Output the (x, y) coordinate of the center of the cell containing the given text.  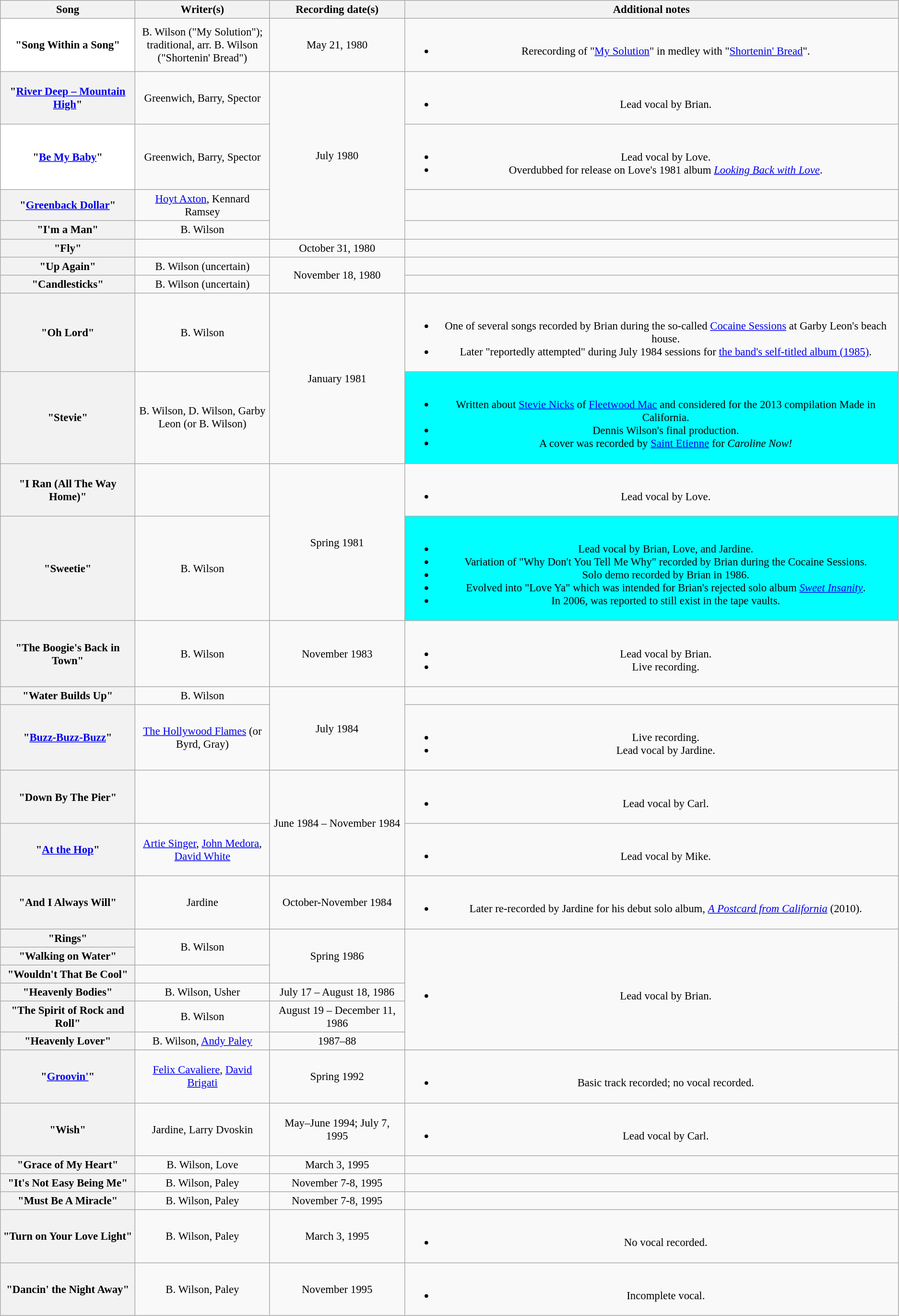
"Up Again" (68, 266)
"The Boogie's Back in Town" (68, 654)
"Fly" (68, 248)
August 19 – December 11, 1986 (337, 1017)
"Water Builds Up" (68, 696)
1987–88 (337, 1041)
"Down By The Pier" (68, 797)
"Dancin' the Night Away" (68, 1289)
July 17 – August 18, 1986 (337, 992)
"River Deep – Mountain High" (68, 98)
Live recording.Lead vocal by Jardine. (651, 738)
"Wouldn't That Be Cool" (68, 974)
"The Spirit of Rock and Roll" (68, 1017)
B. Wilson, Usher (202, 992)
Lead vocal by Mike. (651, 850)
Spring 1992 (337, 1077)
November 1995 (337, 1289)
May–June 1994; July 7, 1995 (337, 1129)
Basic track recorded; no vocal recorded. (651, 1077)
No vocal recorded. (651, 1236)
Lead vocal by Love. (651, 490)
Incomplete vocal. (651, 1289)
"Stevie" (68, 417)
The Hollywood Flames (or Byrd, Gray) (202, 738)
"Buzz-Buzz-Buzz" (68, 738)
October-November 1984 (337, 903)
B. Wilson, Love (202, 1165)
Writer(s) (202, 10)
Lead vocal by Love.Overdubbed for release on Love's 1981 album Looking Back with Love. (651, 157)
Felix Cavaliere, David Brigati (202, 1077)
"And I Always Will" (68, 903)
Spring 1986 (337, 956)
July 1980 (337, 155)
B. Wilson, D. Wilson, Garby Leon (or B. Wilson) (202, 417)
October 31, 1980 (337, 248)
"Sweetie" (68, 568)
November 1983 (337, 654)
"Be My Baby" (68, 157)
"Oh Lord" (68, 332)
"Walking on Water" (68, 956)
January 1981 (337, 378)
"It's Not Easy Being Me" (68, 1183)
Spring 1981 (337, 542)
June 1984 – November 1984 (337, 823)
"Groovin'" (68, 1077)
"I Ran (All The Way Home)" (68, 490)
Later re-recorded by Jardine for his debut solo album, A Postcard from California (2010). (651, 903)
"Candlesticks" (68, 284)
Artie Singer, John Medora, David White (202, 850)
"Song Within a Song" (68, 45)
Song (68, 10)
"Grace of My Heart" (68, 1165)
Hoyt Axton, Kennard Ramsey (202, 205)
"Heavenly Bodies" (68, 992)
Jardine (202, 903)
"At the Hop" (68, 850)
Jardine, Larry Dvoskin (202, 1129)
"Wish" (68, 1129)
November 18, 1980 (337, 275)
May 21, 1980 (337, 45)
Recording date(s) (337, 10)
"Greenback Dollar" (68, 205)
July 1984 (337, 729)
B. Wilson, Andy Paley (202, 1041)
"Rings" (68, 938)
"I'm a Man" (68, 230)
Lead vocal by Brian.Live recording. (651, 654)
"Must Be A Miracle" (68, 1201)
Additional notes (651, 10)
"Heavenly Lover" (68, 1041)
B. Wilson ("My Solution"); traditional, arr. B. Wilson ("Shortenin' Bread") (202, 45)
Rerecording of "My Solution" in medley with "Shortenin' Bread". (651, 45)
"Turn on Your Love Light" (68, 1236)
